Pinpoint the cell where the given text exists, returning its (x, y) midpoint coordinate. 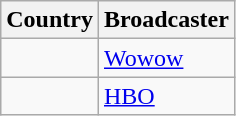
Broadcaster (166, 20)
HBO (166, 96)
Wowow (166, 58)
Country (50, 20)
